Scan for the cell matching the given text and deliver its (X, Y) coordinate at center. 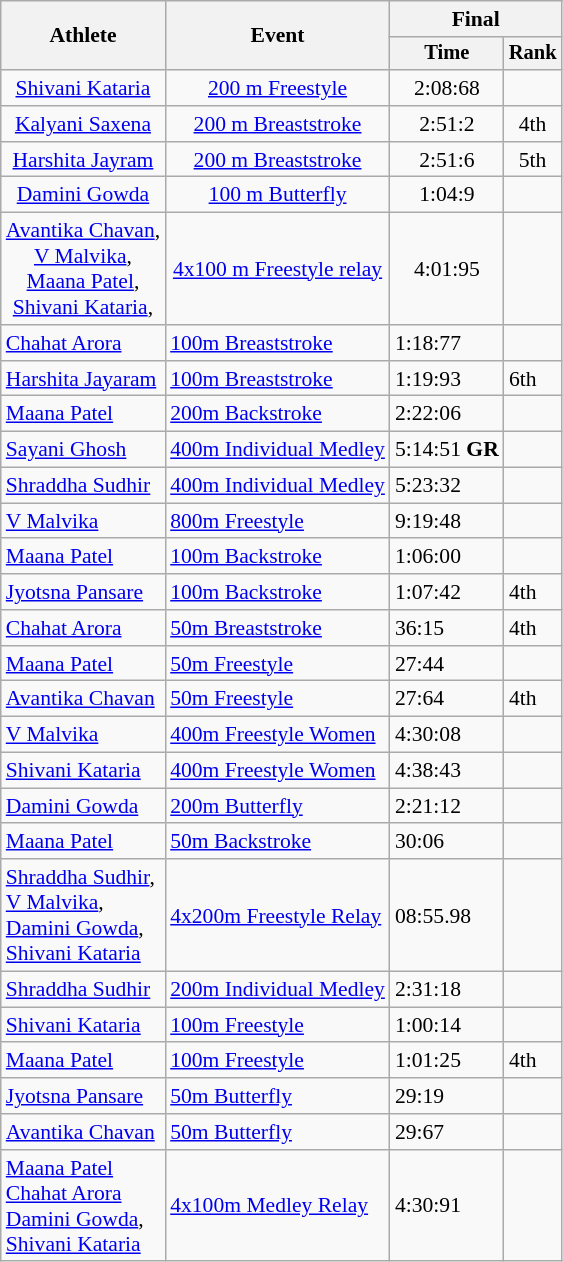
4:30:08 (447, 735)
36:15 (447, 628)
200m Butterfly (278, 806)
4x100m Medley Relay (278, 1206)
4x100 m Freestyle relay (278, 269)
29:67 (447, 1132)
Harshita Jayram (83, 160)
2:31:18 (447, 990)
29:19 (447, 1096)
50m Breaststroke (278, 628)
800m Freestyle (278, 521)
2:51:2 (447, 124)
1:07:42 (447, 592)
1:04:9 (447, 195)
4x200m Freestyle Relay (278, 915)
2:21:12 (447, 806)
200m Individual Medley (278, 990)
Time (447, 54)
50m Backstroke (278, 842)
5:23:32 (447, 486)
2:51:6 (447, 160)
Kalyani Saxena (83, 124)
Shraddha Sudhir,V Malvika,Damini Gowda,Shivani Kataria (83, 915)
100 m Butterfly (278, 195)
4:30:91 (447, 1206)
1:00:14 (447, 1025)
30:06 (447, 842)
6th (533, 379)
1:19:93 (447, 379)
1:06:00 (447, 557)
Rank (533, 54)
4:38:43 (447, 771)
Event (278, 36)
4:01:95 (447, 269)
Maana PatelChahat AroraDamini Gowda,Shivani Kataria (83, 1206)
9:19:48 (447, 521)
Avantika Chavan, V Malvika,Maana Patel,Shivani Kataria, (83, 269)
2:08:68 (447, 88)
5:14:51 GR (447, 450)
200m Backstroke (278, 414)
200 m Freestyle (278, 88)
Final (476, 19)
27:64 (447, 699)
5th (533, 160)
1:18:77 (447, 343)
Athlete (83, 36)
Harshita Jayaram (83, 379)
2:22:06 (447, 414)
Sayani Ghosh (83, 450)
1:01:25 (447, 1061)
08:55.98 (447, 915)
27:44 (447, 664)
